Identify which cell holds the provided text, then report its [x, y] central coordinate. 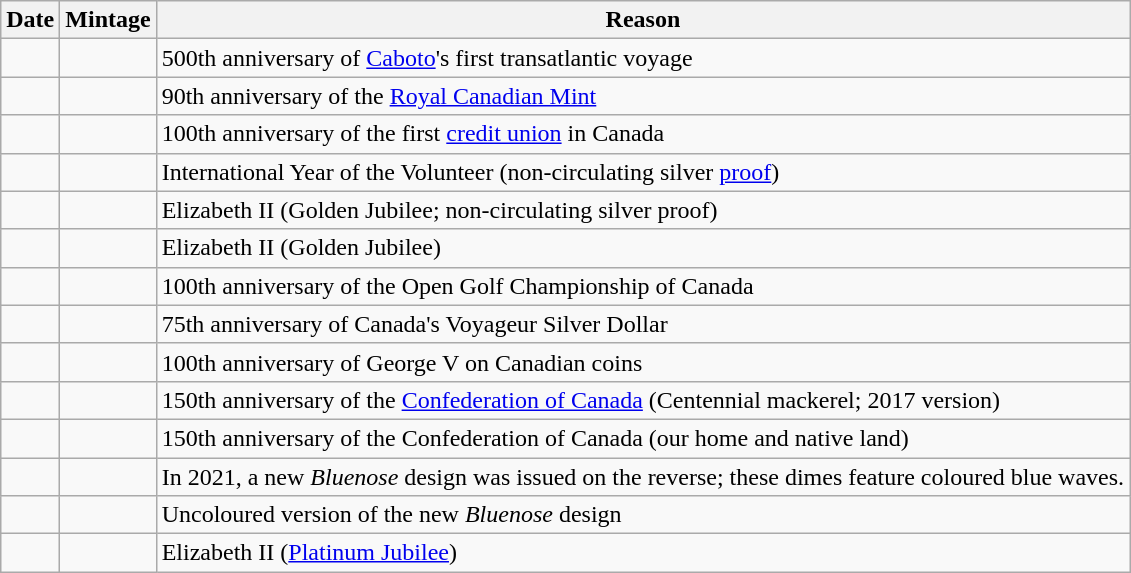
100th anniversary of the first credit union in Canada [642, 134]
Elizabeth II (Golden Jubilee; non-circulating silver proof) [642, 210]
150th anniversary of the Confederation of Canada (Centennial mackerel; 2017 version) [642, 400]
100th anniversary of George V on Canadian coins [642, 362]
Mintage [108, 20]
100th anniversary of the Open Golf Championship of Canada [642, 286]
In 2021, a new Bluenose design was issued on the reverse; these dimes feature coloured blue waves. [642, 477]
Reason [642, 20]
Elizabeth II (Platinum Jubilee) [642, 553]
Uncoloured version of the new Bluenose design [642, 515]
150th anniversary of the Confederation of Canada (our home and native land) [642, 438]
90th anniversary of the Royal Canadian Mint [642, 96]
Elizabeth II (Golden Jubilee) [642, 248]
Date [30, 20]
International Year of the Volunteer (non-circulating silver proof) [642, 172]
500th anniversary of Caboto's first transatlantic voyage [642, 58]
75th anniversary of Canada's Voyageur Silver Dollar [642, 324]
